Capture the cell that displays the provided text and extract its [X, Y] central coordinate. 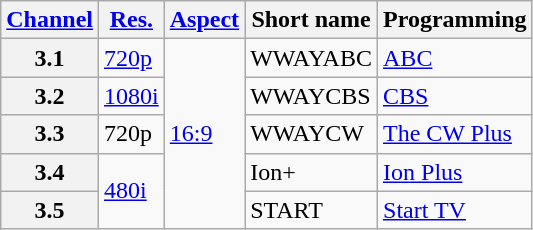
3.5 [50, 210]
Ion Plus [456, 172]
16:9 [204, 134]
Res. [132, 20]
Start TV [456, 210]
3.4 [50, 172]
WWAYCW [312, 134]
3.3 [50, 134]
WWAYABC [312, 58]
ABC [456, 58]
START [312, 210]
CBS [456, 96]
Programming [456, 20]
1080i [132, 96]
The CW Plus [456, 134]
480i [132, 191]
WWAYCBS [312, 96]
3.2 [50, 96]
Short name [312, 20]
Aspect [204, 20]
3.1 [50, 58]
Ion+ [312, 172]
Channel [50, 20]
